Search for the cell housing the specified text and yield its [x, y] center coordinate. 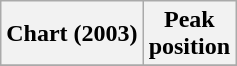
Peakposition [189, 34]
Chart (2003) [72, 34]
